Locate the cell with the specified text and output its [X, Y] center coordinate. 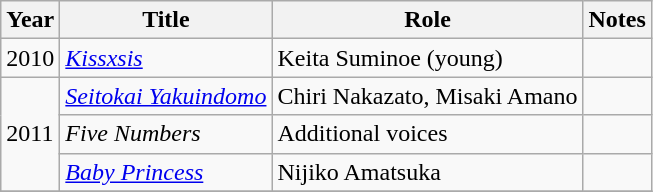
Baby Princess [166, 172]
Year [30, 20]
Additional voices [428, 134]
Notes [617, 20]
Kissxsis [166, 58]
Chiri Nakazato, Misaki Amano [428, 96]
Five Numbers [166, 134]
Title [166, 20]
2010 [30, 58]
Nijiko Amatsuka [428, 172]
Keita Suminoe (young) [428, 58]
Role [428, 20]
2011 [30, 134]
Seitokai Yakuindomo [166, 96]
